Return [X, Y] of the center of cell containing provided text 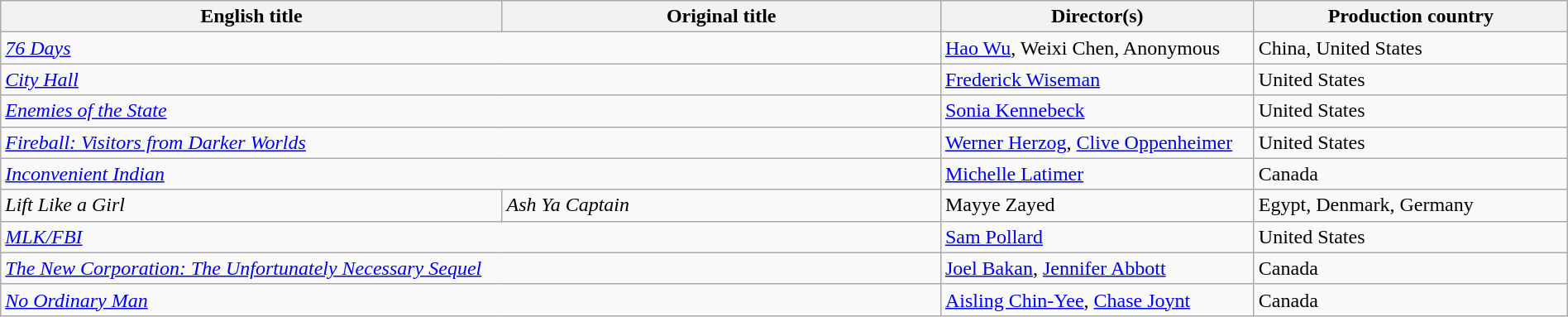
Enemies of the State [471, 111]
76 Days [471, 48]
Sam Pollard [1097, 237]
Egypt, Denmark, Germany [1411, 205]
Lift Like a Girl [251, 205]
The New Corporation: The Unfortunately Necessary Sequel [471, 268]
Michelle Latimer [1097, 174]
No Ordinary Man [471, 300]
Production country [1411, 17]
Director(s) [1097, 17]
China, United States [1411, 48]
City Hall [471, 79]
Original title [721, 17]
Aisling Chin-Yee, Chase Joynt [1097, 300]
MLK/FBI [471, 237]
Joel Bakan, Jennifer Abbott [1097, 268]
Fireball: Visitors from Darker Worlds [471, 142]
English title [251, 17]
Inconvenient Indian [471, 174]
Hao Wu, Weixi Chen, Anonymous [1097, 48]
Mayye Zayed [1097, 205]
Werner Herzog, Clive Oppenheimer [1097, 142]
Frederick Wiseman [1097, 79]
Sonia Kennebeck [1097, 111]
Ash Ya Captain [721, 205]
